Output the [x, y] coordinate of the center of the cell containing the given text.  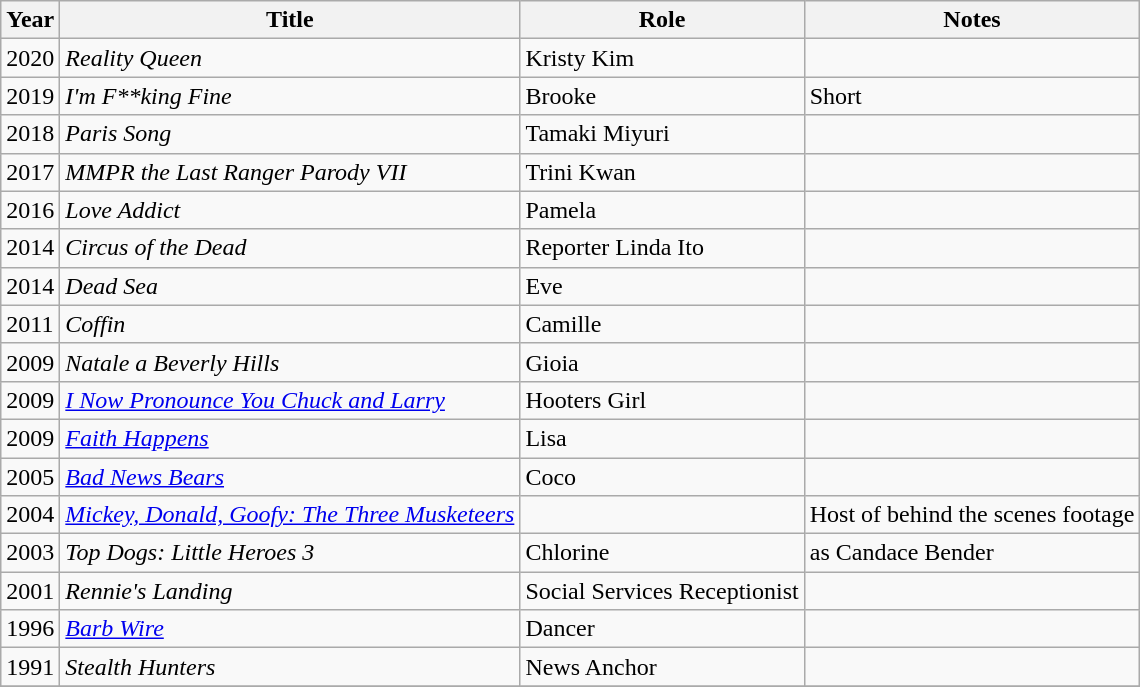
Paris Song [290, 134]
Lisa [662, 438]
Circus of the Dead [290, 248]
Chlorine [662, 553]
Rennie's Landing [290, 591]
Bad News Bears [290, 477]
Host of behind the scenes footage [972, 515]
Short [972, 96]
Kristy Kim [662, 58]
2011 [30, 324]
2001 [30, 591]
Reporter Linda Ito [662, 248]
2020 [30, 58]
Pamela [662, 210]
Coffin [290, 324]
2017 [30, 172]
Dead Sea [290, 286]
Mickey, Donald, Goofy: The Three Musketeers [290, 515]
Barb Wire [290, 629]
2003 [30, 553]
News Anchor [662, 667]
Natale a Beverly Hills [290, 362]
Tamaki Miyuri [662, 134]
Coco [662, 477]
as Candace Bender [972, 553]
Role [662, 20]
1991 [30, 667]
Love Addict [290, 210]
Eve [662, 286]
Reality Queen [290, 58]
Brooke [662, 96]
Faith Happens [290, 438]
2004 [30, 515]
MMPR the Last Ranger Parody VII [290, 172]
Year [30, 20]
Hooters Girl [662, 400]
Camille [662, 324]
Social Services Receptionist [662, 591]
I'm F**king Fine [290, 96]
I Now Pronounce You Chuck and Larry [290, 400]
2016 [30, 210]
Notes [972, 20]
2018 [30, 134]
Gioia [662, 362]
Trini Kwan [662, 172]
2019 [30, 96]
Title [290, 20]
Dancer [662, 629]
Top Dogs: Little Heroes 3 [290, 553]
1996 [30, 629]
2005 [30, 477]
Stealth Hunters [290, 667]
